Find where the given text appears and provide that cell's center as (x, y) coordinate. 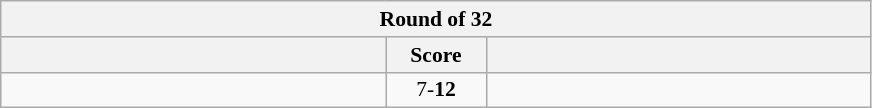
Round of 32 (436, 19)
7-12 (436, 90)
Score (436, 55)
